Scan for the cell matching the given text and deliver its (x, y) coordinate at center. 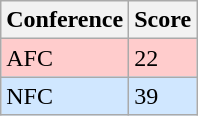
Score (163, 20)
AFC (65, 58)
22 (163, 58)
Conference (65, 20)
39 (163, 96)
NFC (65, 96)
